For the text-containing cell, return its midpoint in [x, y] coordinate format. 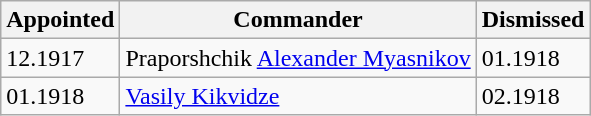
02.1918 [533, 96]
Praporshchik Alexander Myasnikov [298, 58]
12.1917 [60, 58]
Commander [298, 20]
Vasily Kikvidze [298, 96]
Dismissed [533, 20]
Appointed [60, 20]
